Detect which cell encompasses the target text, then output its [x, y] center coordinate. 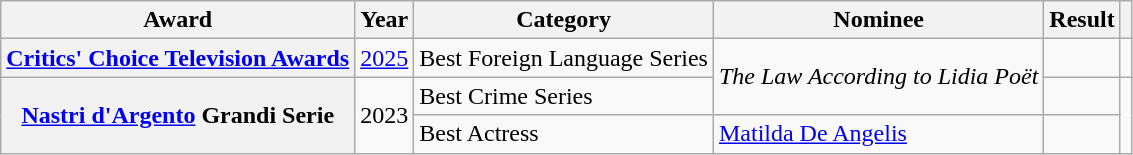
Best Foreign Language Series [564, 58]
Nastri d'Argento Grandi Serie [178, 115]
The Law According to Lidia Poët [878, 77]
Matilda De Angelis [878, 134]
2025 [384, 58]
Nominee [878, 20]
Result [1082, 20]
2023 [384, 115]
Award [178, 20]
Year [384, 20]
Category [564, 20]
Best Actress [564, 134]
Best Crime Series [564, 96]
Critics' Choice Television Awards [178, 58]
